For the text-containing cell, return its midpoint in [X, Y] coordinate format. 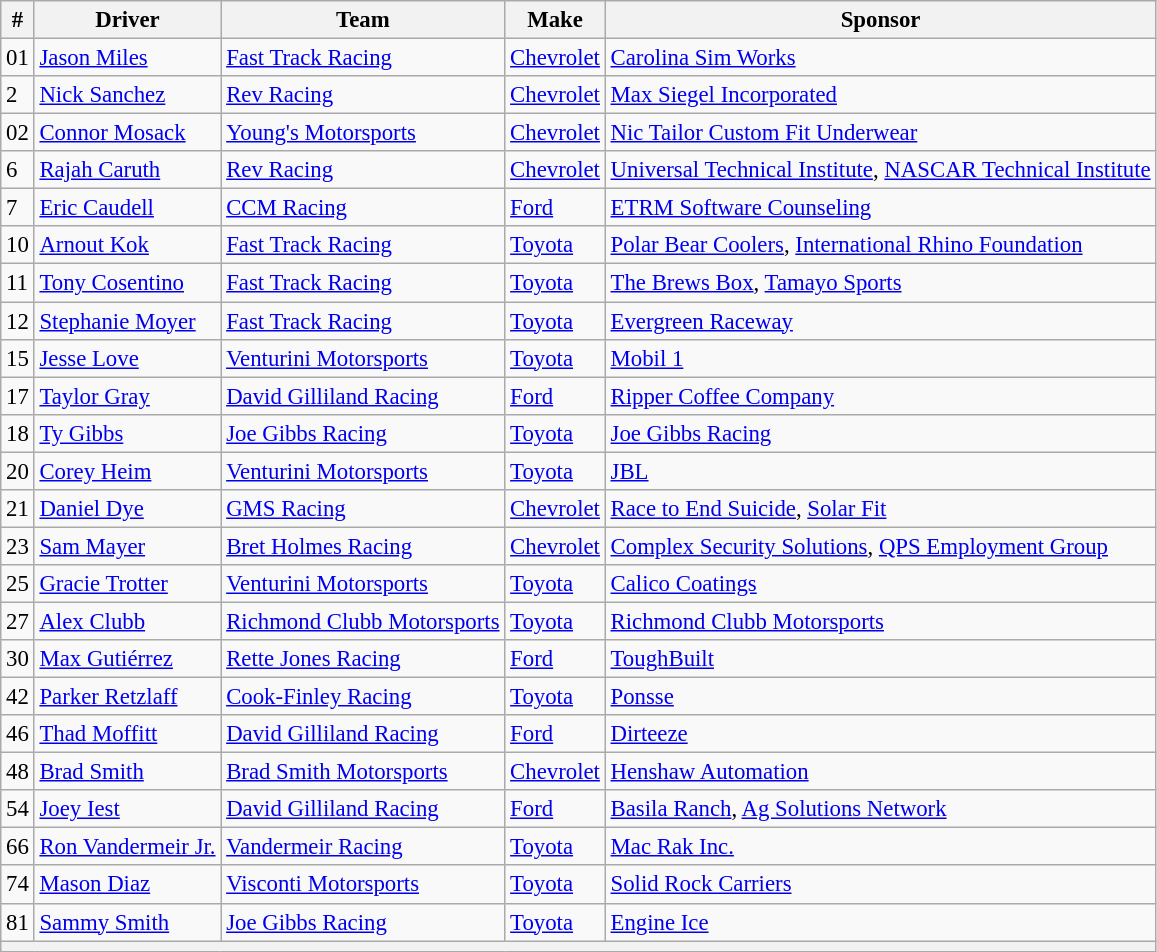
18 [18, 433]
81 [18, 922]
66 [18, 847]
30 [18, 659]
Mobil 1 [880, 358]
Jesse Love [128, 358]
Sponsor [880, 20]
48 [18, 772]
Calico Coatings [880, 584]
15 [18, 358]
Thad Moffitt [128, 734]
Cook-Finley Racing [363, 697]
Joey Iest [128, 809]
20 [18, 471]
ETRM Software Counseling [880, 208]
Evergreen Raceway [880, 321]
Mac Rak Inc. [880, 847]
Max Siegel Incorporated [880, 95]
Nic Tailor Custom Fit Underwear [880, 133]
01 [18, 58]
Team [363, 20]
Gracie Trotter [128, 584]
Complex Security Solutions, QPS Employment Group [880, 546]
02 [18, 133]
Max Gutiérrez [128, 659]
JBL [880, 471]
Engine Ice [880, 922]
Brad Smith [128, 772]
The Brews Box, Tamayo Sports [880, 283]
Solid Rock Carriers [880, 885]
Dirteeze [880, 734]
Taylor Gray [128, 396]
Rajah Caruth [128, 170]
Rette Jones Racing [363, 659]
12 [18, 321]
Tony Cosentino [128, 283]
Sammy Smith [128, 922]
Nick Sanchez [128, 95]
Alex Clubb [128, 621]
54 [18, 809]
Daniel Dye [128, 509]
2 [18, 95]
Jason Miles [128, 58]
# [18, 20]
Visconti Motorsports [363, 885]
46 [18, 734]
21 [18, 509]
Basila Ranch, Ag Solutions Network [880, 809]
27 [18, 621]
42 [18, 697]
Eric Caudell [128, 208]
Ty Gibbs [128, 433]
Henshaw Automation [880, 772]
Ponsse [880, 697]
Driver [128, 20]
Universal Technical Institute, NASCAR Technical Institute [880, 170]
ToughBuilt [880, 659]
Mason Diaz [128, 885]
Ron Vandermeir Jr. [128, 847]
CCM Racing [363, 208]
Arnout Kok [128, 245]
10 [18, 245]
Carolina Sim Works [880, 58]
11 [18, 283]
Race to End Suicide, Solar Fit [880, 509]
25 [18, 584]
Parker Retzlaff [128, 697]
23 [18, 546]
7 [18, 208]
Bret Holmes Racing [363, 546]
GMS Racing [363, 509]
74 [18, 885]
Corey Heim [128, 471]
Ripper Coffee Company [880, 396]
Make [555, 20]
6 [18, 170]
Stephanie Moyer [128, 321]
17 [18, 396]
Polar Bear Coolers, International Rhino Foundation [880, 245]
Vandermeir Racing [363, 847]
Young's Motorsports [363, 133]
Connor Mosack [128, 133]
Brad Smith Motorsports [363, 772]
Sam Mayer [128, 546]
